Determine the (x, y) coordinate at the center of the cell enclosing the given text.  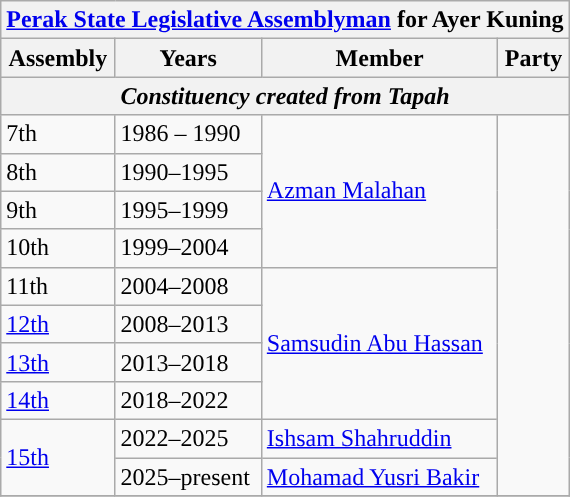
12th (58, 324)
8th (58, 172)
1999–2004 (188, 248)
Ishsam Shahruddin (380, 438)
2008–2013 (188, 324)
2018–2022 (188, 400)
Perak State Legislative Assemblyman for Ayer Kuning (285, 20)
1995–1999 (188, 210)
Mohamad Yusri Bakir (380, 477)
Constituency created from Tapah (285, 96)
15th (58, 457)
2025–present (188, 477)
13th (58, 362)
Azman Malahan (380, 191)
14th (58, 400)
2004–2008 (188, 286)
1990–1995 (188, 172)
1986 – 1990 (188, 134)
Assembly (58, 58)
7th (58, 134)
11th (58, 286)
2013–2018 (188, 362)
Samsudin Abu Hassan (380, 343)
2022–2025 (188, 438)
Party (534, 58)
9th (58, 210)
Member (380, 58)
10th (58, 248)
Years (188, 58)
